Search for the cell housing the specified text and yield its (X, Y) center coordinate. 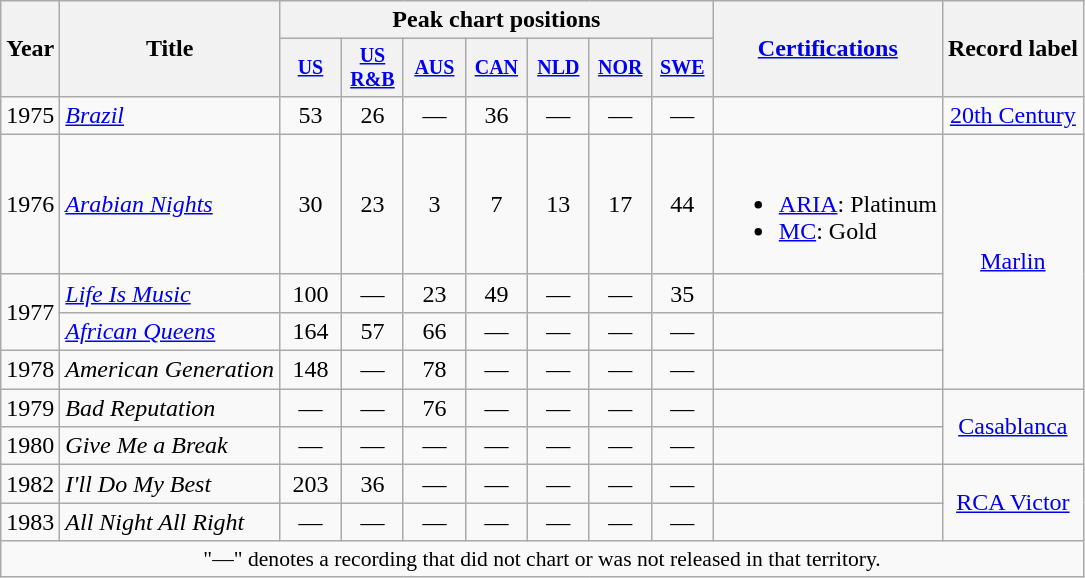
American Generation (170, 370)
I'll Do My Best (170, 484)
44 (682, 204)
78 (434, 370)
26 (372, 115)
203 (310, 484)
7 (496, 204)
SWE (682, 68)
Marlin (1012, 261)
1979 (30, 408)
30 (310, 204)
49 (496, 293)
148 (310, 370)
35 (682, 293)
Record label (1012, 49)
Life Is Music (170, 293)
1980 (30, 446)
NOR (620, 68)
17 (620, 204)
Year (30, 49)
57 (372, 331)
1982 (30, 484)
13 (558, 204)
RCA Victor (1012, 503)
Title (170, 49)
Peak chart positions (496, 20)
76 (434, 408)
1976 (30, 204)
Brazil (170, 115)
African Queens (170, 331)
"—" denotes a recording that did not chart or was not released in that territory. (542, 559)
NLD (558, 68)
Give Me a Break (170, 446)
164 (310, 331)
USR&B (372, 68)
1978 (30, 370)
CAN (496, 68)
Certifications (828, 49)
Arabian Nights (170, 204)
20th Century (1012, 115)
ARIA: PlatinumMC: Gold (828, 204)
Casablanca (1012, 427)
All Night All Right (170, 522)
1977 (30, 312)
100 (310, 293)
53 (310, 115)
AUS (434, 68)
66 (434, 331)
3 (434, 204)
Bad Reputation (170, 408)
1983 (30, 522)
US (310, 68)
1975 (30, 115)
